From the cell containing the given text, extract its center point as [X, Y] coordinate. 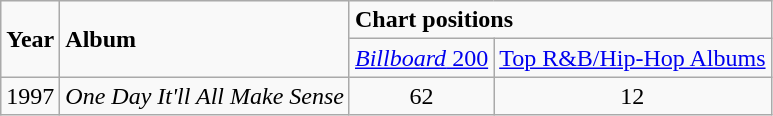
Chart positions [560, 20]
Billboard 200 [421, 58]
62 [421, 96]
Year [30, 39]
12 [632, 96]
Album [205, 39]
One Day It'll All Make Sense [205, 96]
Top R&B/Hip-Hop Albums [632, 58]
1997 [30, 96]
